Output the [x, y] coordinate of the center of the cell containing the given text.  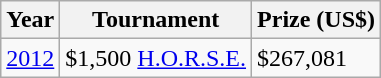
$1,500 H.O.R.S.E. [156, 58]
2012 [30, 58]
Prize (US$) [316, 20]
Tournament [156, 20]
$267,081 [316, 58]
Year [30, 20]
